Detect which cell encompasses the target text, then output its (x, y) center coordinate. 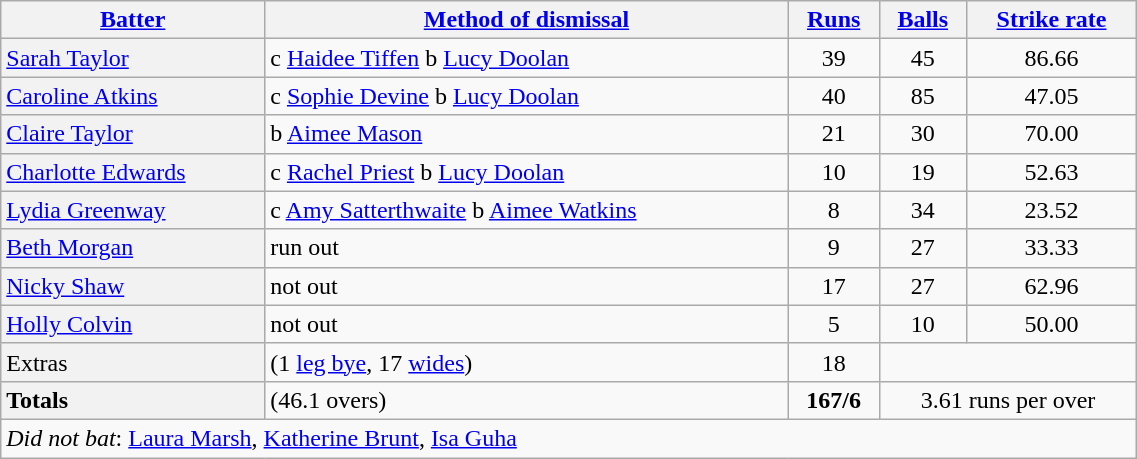
(46.1 overs) (526, 400)
Charlotte Edwards (133, 172)
c Haidee Tiffen b Lucy Doolan (526, 58)
Batter (133, 20)
c Amy Satterthwaite b Aimee Watkins (526, 210)
Did not bat: Laura Marsh, Katherine Brunt, Isa Guha (569, 438)
8 (834, 210)
86.66 (1052, 58)
21 (834, 134)
(1 leg bye, 17 wides) (526, 362)
Runs (834, 20)
Method of dismissal (526, 20)
30 (922, 134)
50.00 (1052, 324)
33.33 (1052, 248)
9 (834, 248)
Holly Colvin (133, 324)
40 (834, 96)
run out (526, 248)
17 (834, 286)
Beth Morgan (133, 248)
39 (834, 58)
34 (922, 210)
62.96 (1052, 286)
52.63 (1052, 172)
b Aimee Mason (526, 134)
45 (922, 58)
47.05 (1052, 96)
70.00 (1052, 134)
Extras (133, 362)
3.61 runs per over (1008, 400)
Sarah Taylor (133, 58)
Lydia Greenway (133, 210)
19 (922, 172)
c Sophie Devine b Lucy Doolan (526, 96)
5 (834, 324)
Nicky Shaw (133, 286)
167/6 (834, 400)
Caroline Atkins (133, 96)
18 (834, 362)
Strike rate (1052, 20)
c Rachel Priest b Lucy Doolan (526, 172)
Balls (922, 20)
85 (922, 96)
23.52 (1052, 210)
Claire Taylor (133, 134)
Totals (133, 400)
